Detect which cell encompasses the target text, then output its (x, y) center coordinate. 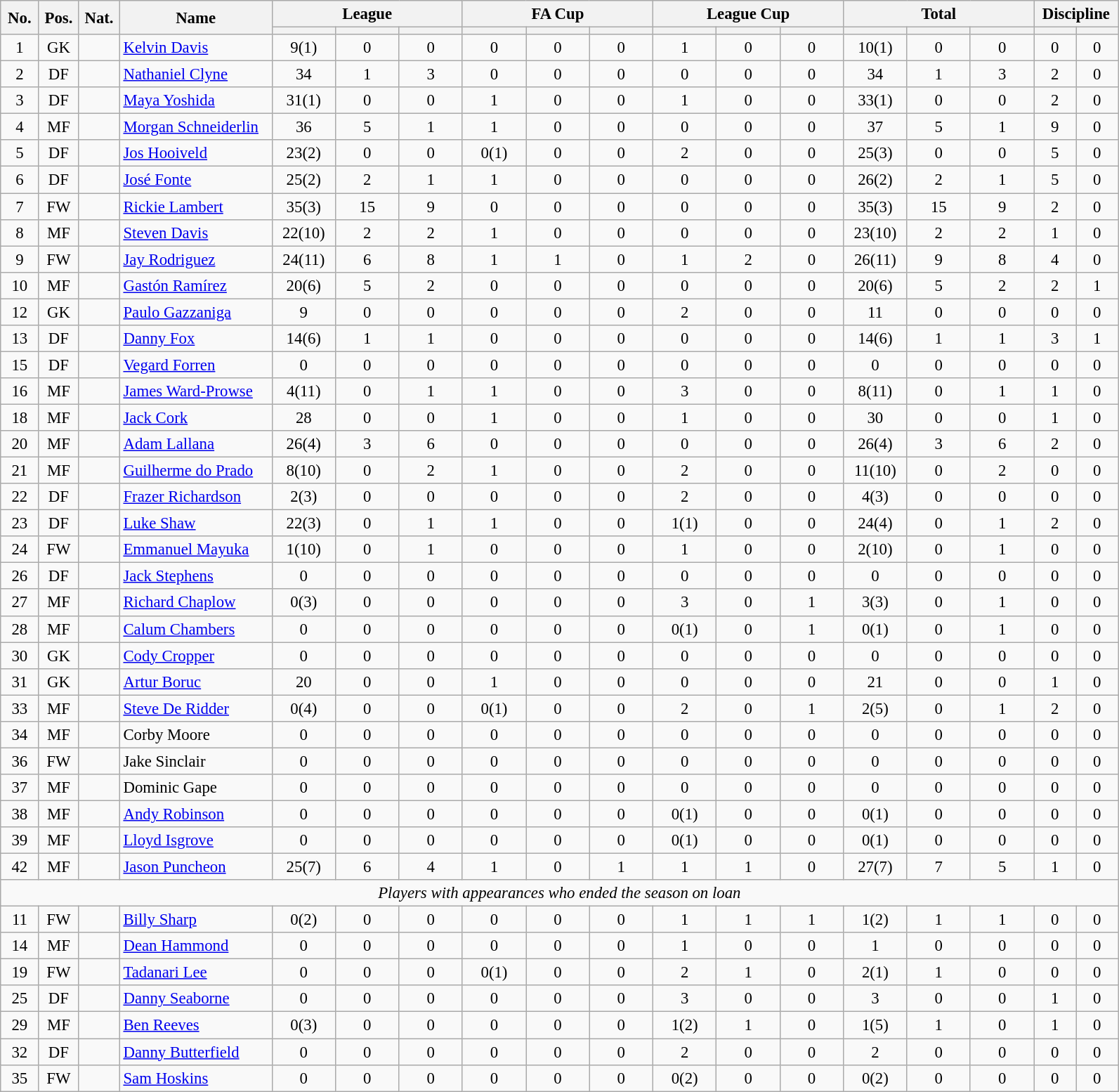
24(4) (875, 524)
Jake Sinclair (195, 761)
Rickie Lambert (195, 207)
Lloyd Isgrove (195, 840)
4(3) (875, 497)
League (367, 14)
38 (20, 814)
Nathaniel Clyne (195, 74)
42 (20, 867)
Total (938, 14)
11(10) (875, 471)
4(11) (303, 391)
35 (20, 1078)
24 (20, 550)
Vegard Forren (195, 365)
13 (20, 339)
9(1) (303, 48)
José Fonte (195, 180)
33 (20, 708)
League Cup (747, 14)
14 (20, 946)
33(1) (875, 100)
3(3) (875, 603)
25 (20, 999)
Danny Fox (195, 339)
Jack Stephens (195, 576)
Jason Puncheon (195, 867)
Artur Boruc (195, 682)
27 (20, 603)
James Ward-Prowse (195, 391)
Sam Hoskins (195, 1078)
22(3) (303, 524)
2(5) (875, 708)
10 (20, 285)
Adam Lallana (195, 444)
Discipline (1076, 14)
Frazer Richardson (195, 497)
27(7) (875, 867)
26(2) (875, 180)
2(10) (875, 550)
Morgan Schneiderlin (195, 127)
2(3) (303, 497)
Luke Shaw (195, 524)
Dominic Gape (195, 788)
12 (20, 312)
Danny Seaborne (195, 999)
31 (20, 682)
29 (20, 1025)
1(10) (303, 550)
25(7) (303, 867)
31(1) (303, 100)
10(1) (875, 48)
Billy Sharp (195, 920)
Name (195, 18)
Gastón Ramírez (195, 285)
24(11) (303, 259)
Emmanuel Mayuka (195, 550)
No. (20, 18)
1(1) (684, 524)
Calum Chambers (195, 629)
Tadanari Lee (195, 973)
22(10) (303, 233)
1(5) (875, 1025)
Nat. (99, 18)
Steve De Ridder (195, 708)
26 (20, 576)
23 (20, 524)
Andy Robinson (195, 814)
23(10) (875, 233)
Steven Davis (195, 233)
FA Cup (558, 14)
Danny Butterfield (195, 1052)
16 (20, 391)
Guilherme do Prado (195, 471)
Maya Yoshida (195, 100)
8(11) (875, 391)
Ben Reeves (195, 1025)
18 (20, 417)
22 (20, 497)
Pos. (59, 18)
Dean Hammond (195, 946)
0(4) (303, 708)
Richard Chaplow (195, 603)
Players with appearances who ended the season on loan (559, 893)
Kelvin Davis (195, 48)
26(11) (875, 259)
Jay Rodriguez (195, 259)
32 (20, 1052)
8(10) (303, 471)
19 (20, 973)
Jos Hooiveld (195, 154)
Jack Cork (195, 417)
39 (20, 840)
25(2) (303, 180)
2(1) (875, 973)
Paulo Gazzaniga (195, 312)
Cody Cropper (195, 656)
Corby Moore (195, 735)
25(3) (875, 154)
23(2) (303, 154)
